Locate the cell with the specified text and output its (x, y) center coordinate. 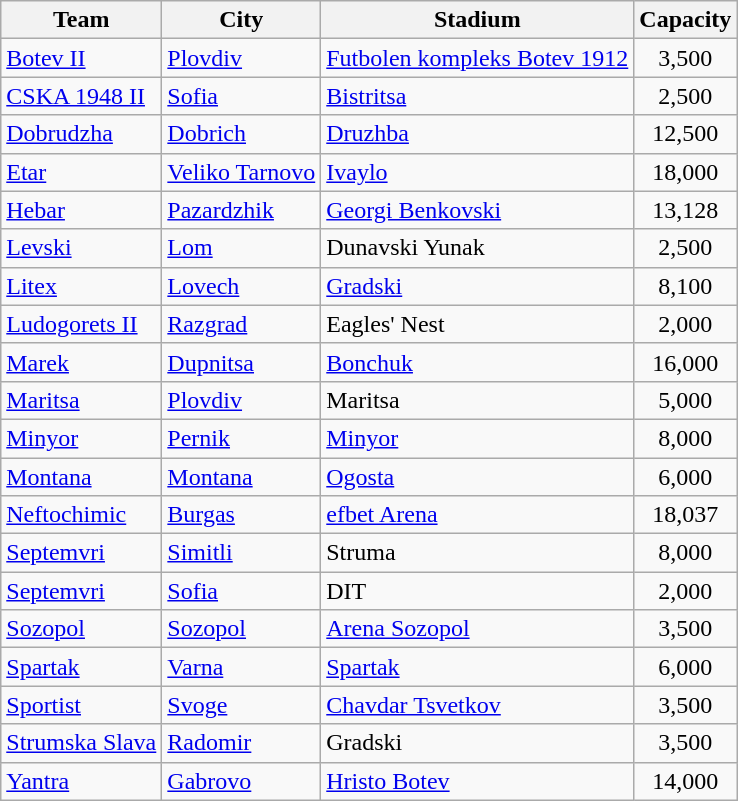
18,037 (686, 515)
Ogosta (478, 477)
Eagles' Nest (478, 324)
Hristo Botev (478, 781)
Varna (242, 667)
Levski (82, 248)
12,500 (686, 134)
Burgas (242, 515)
City (242, 20)
8,100 (686, 286)
16,000 (686, 362)
Lom (242, 248)
CSKA 1948 II (82, 96)
Strumska Slava (82, 743)
Pernik (242, 438)
Marek (82, 362)
Simitli (242, 553)
Razgrad (242, 324)
Druzhba (478, 134)
Veliko Tarnovo (242, 172)
Capacity (686, 20)
13,128 (686, 210)
Gabrovo (242, 781)
Stadium (478, 20)
Ivaylo (478, 172)
Team (82, 20)
Dobrudzha (82, 134)
Bistritsa (478, 96)
Litex (82, 286)
Svoge (242, 705)
Bonchuk (478, 362)
DIT (478, 591)
18,000 (686, 172)
Dupnitsa (242, 362)
Pazardzhik (242, 210)
Ludogorets II (82, 324)
Georgi Benkovski (478, 210)
efbet Arena (478, 515)
Struma (478, 553)
Neftochimic (82, 515)
Yantra (82, 781)
Sportist (82, 705)
14,000 (686, 781)
Lovech (242, 286)
Botev II (82, 58)
Etar (82, 172)
Dobrich (242, 134)
Radomir (242, 743)
Hebar (82, 210)
5,000 (686, 400)
Futbolen kompleks Botev 1912 (478, 58)
Chavdar Tsvetkov (478, 705)
Arena Sozopol (478, 629)
Dunavski Yunak (478, 248)
